Return the (X, Y) coordinate for the center point of the cell that contains the specified text.  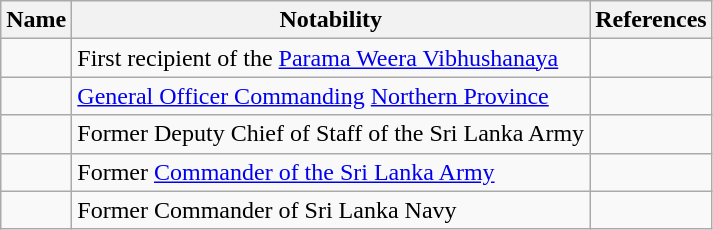
Notability (331, 20)
First recipient of the Parama Weera Vibhushanaya (331, 58)
Former Commander of Sri Lanka Navy (331, 210)
Former Commander of the Sri Lanka Army (331, 172)
Former Deputy Chief of Staff of the Sri Lanka Army (331, 134)
Name (36, 20)
References (652, 20)
General Officer Commanding Northern Province (331, 96)
